Scan for the cell matching the given text and deliver its (X, Y) coordinate at center. 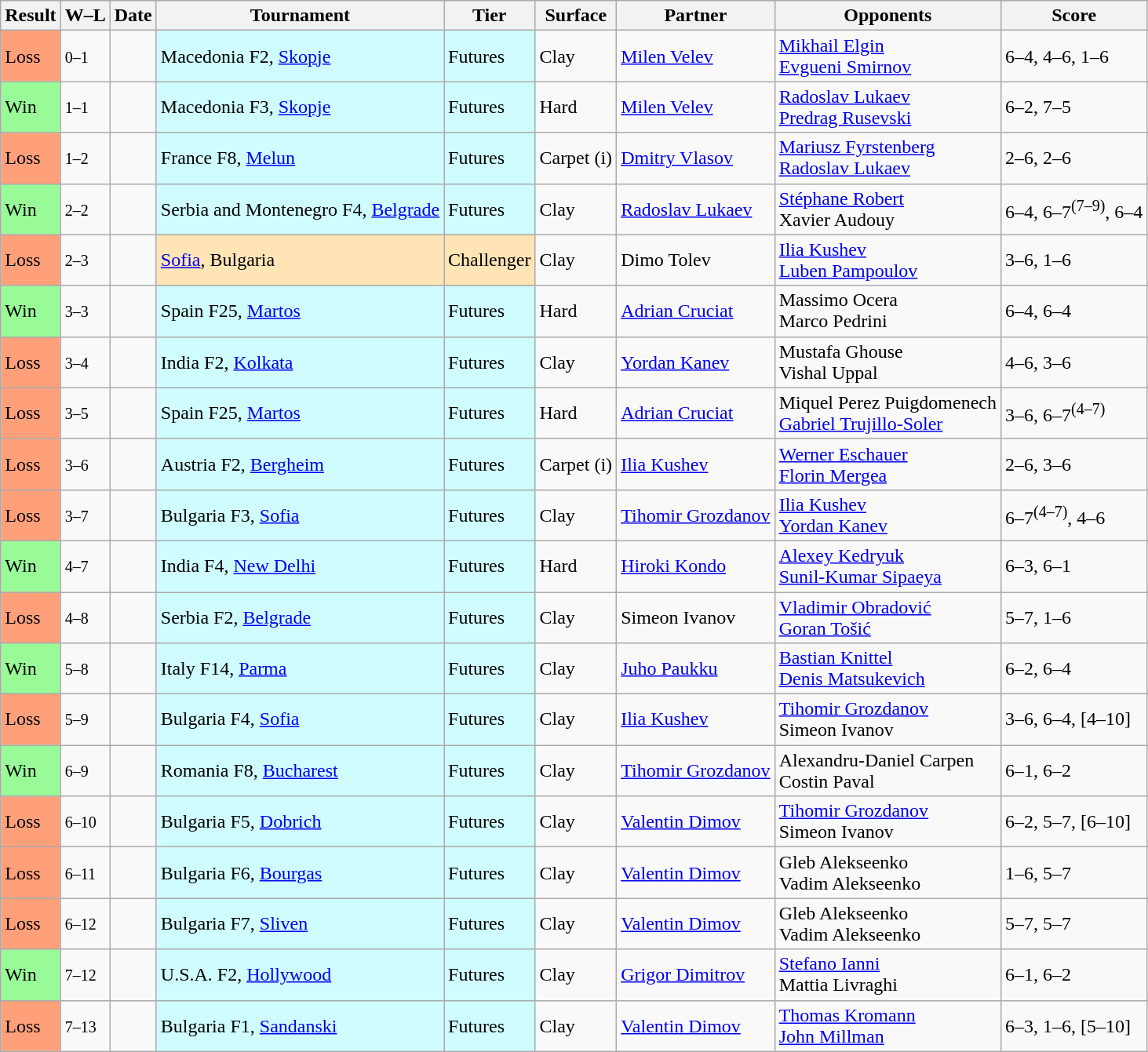
6–2, 6–4 (1073, 668)
4–6, 3–6 (1073, 362)
Stéphane Robert Xavier Audouy (887, 209)
Macedonia F3, Skopje (300, 107)
2–3 (85, 260)
Result (31, 16)
6–3, 1–6, [5–10] (1073, 1026)
Sofia, Bulgaria (300, 260)
Romania F8, Bucharest (300, 770)
Mikhail Elgin Evgueni Smirnov (887, 56)
U.S.A. F2, Hollywood (300, 974)
6–11 (85, 872)
6–4, 4–6, 1–6 (1073, 56)
Thomas Kromann John Millman (887, 1026)
Werner Eschauer Florin Mergea (887, 464)
Bulgaria F7, Sliven (300, 924)
7–12 (85, 974)
Mariusz Fyrstenberg Radoslav Lukaev (887, 158)
1–2 (85, 158)
1–1 (85, 107)
6–2, 7–5 (1073, 107)
Score (1073, 16)
Ilia Kushev Yordan Kanev (887, 515)
W–L (85, 16)
Challenger (490, 260)
3–6, 1–6 (1073, 260)
6–4, 6–4 (1073, 311)
0–1 (85, 56)
Dimo Tolev (696, 260)
Partner (696, 16)
Bulgaria F4, Sofia (300, 720)
Massimo Ocera Marco Pedrini (887, 311)
Bulgaria F5, Dobrich (300, 822)
Opponents (887, 16)
2–2 (85, 209)
3–6, 6–7(4–7) (1073, 413)
6–7(4–7), 4–6 (1073, 515)
3–6, 6–4, [4–10] (1073, 720)
Radoslav Lukaev (696, 209)
Juho Paukku (696, 668)
5–8 (85, 668)
Ilia Kushev Luben Pampoulov (887, 260)
Mustafa Ghouse Vishal Uppal (887, 362)
Bulgaria F3, Sofia (300, 515)
India F4, New Delhi (300, 566)
India F2, Kolkata (300, 362)
Hiroki Kondo (696, 566)
3–5 (85, 413)
Serbia F2, Belgrade (300, 617)
Date (133, 16)
6–3, 6–1 (1073, 566)
5–9 (85, 720)
Miquel Perez Puigdomenech Gabriel Trujillo-Soler (887, 413)
7–13 (85, 1026)
Serbia and Montenegro F4, Belgrade (300, 209)
3–3 (85, 311)
5–7, 5–7 (1073, 924)
Dmitry Vlasov (696, 158)
4–8 (85, 617)
Tier (490, 16)
6–12 (85, 924)
2–6, 2–6 (1073, 158)
3–7 (85, 515)
Bastian Knittel Denis Matsukevich (887, 668)
Stefano Ianni Mattia Livraghi (887, 974)
Radoslav Lukaev Predrag Rusevski (887, 107)
France F8, Melun (300, 158)
3–4 (85, 362)
Grigor Dimitrov (696, 974)
6–2, 5–7, [6–10] (1073, 822)
Simeon Ivanov (696, 617)
Vladimir Obradović Goran Tošić (887, 617)
6–9 (85, 770)
Tournament (300, 16)
Yordan Kanev (696, 362)
3–6 (85, 464)
2–6, 3–6 (1073, 464)
4–7 (85, 566)
5–7, 1–6 (1073, 617)
6–4, 6–7(7–9), 6–4 (1073, 209)
Italy F14, Parma (300, 668)
Austria F2, Bergheim (300, 464)
1–6, 5–7 (1073, 872)
6–10 (85, 822)
Bulgaria F1, Sandanski (300, 1026)
Bulgaria F6, Bourgas (300, 872)
Surface (576, 16)
Macedonia F2, Skopje (300, 56)
Alexey Kedryuk Sunil-Kumar Sipaeya (887, 566)
Alexandru-Daniel Carpen Costin Paval (887, 770)
